Provide the [x, y] coordinate of the cell's center where the given text is located.  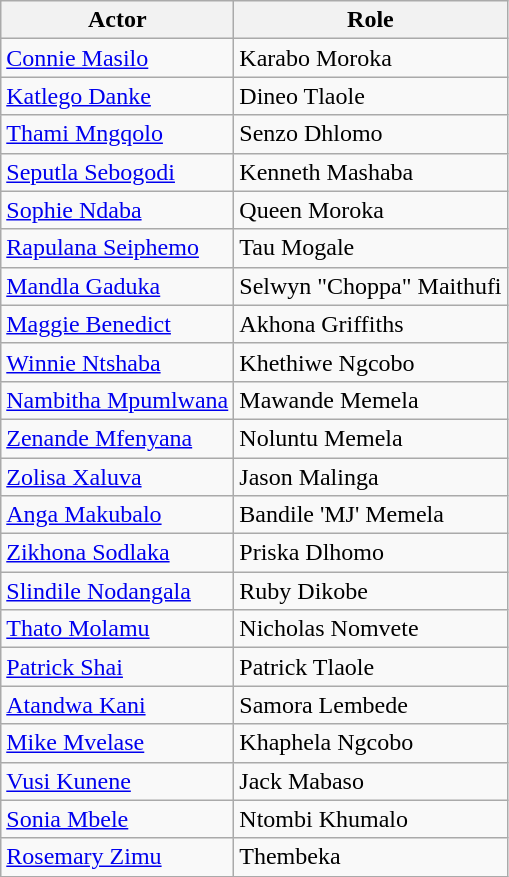
Khaphela Ngcobo [370, 743]
Maggie Benedict [118, 324]
Winnie Ntshaba [118, 362]
Vusi Kunene [118, 781]
Khethiwe Ngcobo [370, 362]
Role [370, 20]
Karabo Moroka [370, 58]
Zolisa Xaluva [118, 477]
Sophie Ndaba [118, 210]
Slindile Nodangala [118, 591]
Rapulana Seiphemo [118, 248]
Tau Mogale [370, 248]
Mawande Memela [370, 400]
Patrick Tlaole [370, 667]
Ntombi Khumalo [370, 819]
Anga Makubalo [118, 515]
Jack Mabaso [370, 781]
Zikhona Sodlaka [118, 553]
Seputla Sebogodi [118, 172]
Kenneth Mashaba [370, 172]
Zenande Mfenyana [118, 438]
Priska Dlhomo [370, 553]
Mandla Gaduka [118, 286]
Thembeka [370, 857]
Patrick Shai [118, 667]
Sonia Mbele [118, 819]
Dineo Tlaole [370, 96]
Actor [118, 20]
Queen Moroka [370, 210]
Samora Lembede [370, 705]
Senzo Dhlomo [370, 134]
Akhona Griffiths [370, 324]
Thami Mngqolo [118, 134]
Thato Molamu [118, 629]
Katlego Danke [118, 96]
Selwyn "Choppa" Maithufi [370, 286]
Atandwa Kani [118, 705]
Nicholas Nomvete [370, 629]
Bandile 'MJ' Memela [370, 515]
Mike Mvelase [118, 743]
Rosemary Zimu [118, 857]
Jason Malinga [370, 477]
Nambitha Mpumlwana [118, 400]
Ruby Dikobe [370, 591]
Noluntu Memela [370, 438]
Connie Masilo [118, 58]
